From the cell containing the given text, extract its center point as (X, Y) coordinate. 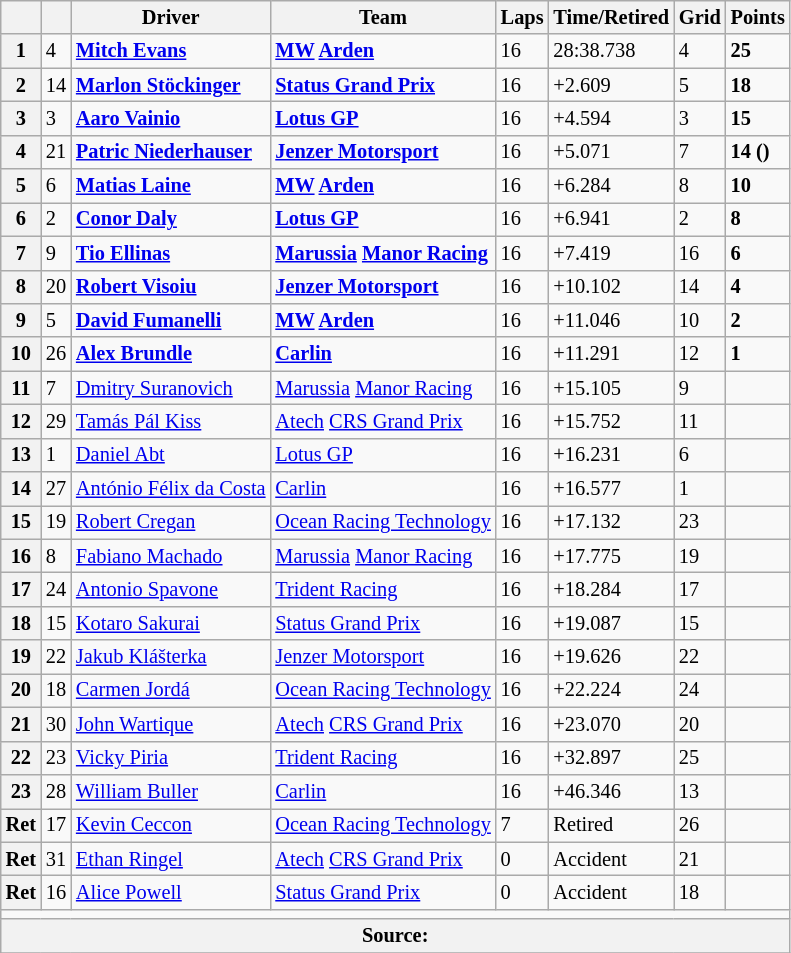
28 (56, 791)
Time/Retired (611, 17)
Driver (170, 17)
Ethan Ringel (170, 859)
+32.897 (611, 758)
Alex Brundle (170, 354)
+22.224 (611, 690)
+18.284 (611, 589)
Points (758, 17)
+17.132 (611, 522)
+15.752 (611, 421)
27 (56, 489)
+23.070 (611, 724)
Antonio Spavone (170, 589)
28:38.738 (611, 51)
+6.941 (611, 219)
Mitch Evans (170, 51)
+19.087 (611, 623)
+16.231 (611, 455)
Daniel Abt (170, 455)
Jakub Klášterka (170, 657)
+2.609 (611, 85)
Vicky Piria (170, 758)
+11.291 (611, 354)
+4.594 (611, 118)
+46.346 (611, 791)
30 (56, 724)
Matias Laine (170, 186)
+7.419 (611, 253)
Robert Cregan (170, 522)
+11.046 (611, 320)
Kevin Ceccon (170, 825)
+5.071 (611, 152)
John Wartique (170, 724)
+19.626 (611, 657)
Tio Ellinas (170, 253)
Aaro Vainio (170, 118)
William Buller (170, 791)
Retired (611, 825)
Robert Visoiu (170, 287)
Conor Daly (170, 219)
31 (56, 859)
António Félix da Costa (170, 489)
Alice Powell (170, 892)
Dmitry Suranovich (170, 388)
Laps (522, 17)
Tamás Pál Kiss (170, 421)
Marlon Stöckinger (170, 85)
+15.105 (611, 388)
Grid (700, 17)
David Fumanelli (170, 320)
Kotaro Sakurai (170, 623)
Carmen Jordá (170, 690)
Source: (396, 936)
29 (56, 421)
Patric Niederhauser (170, 152)
+10.102 (611, 287)
+16.577 (611, 489)
+17.775 (611, 556)
Fabiano Machado (170, 556)
14 () (758, 152)
Team (382, 17)
+6.284 (611, 186)
